Find where the given text appears and provide that cell's center as [X, Y] coordinate. 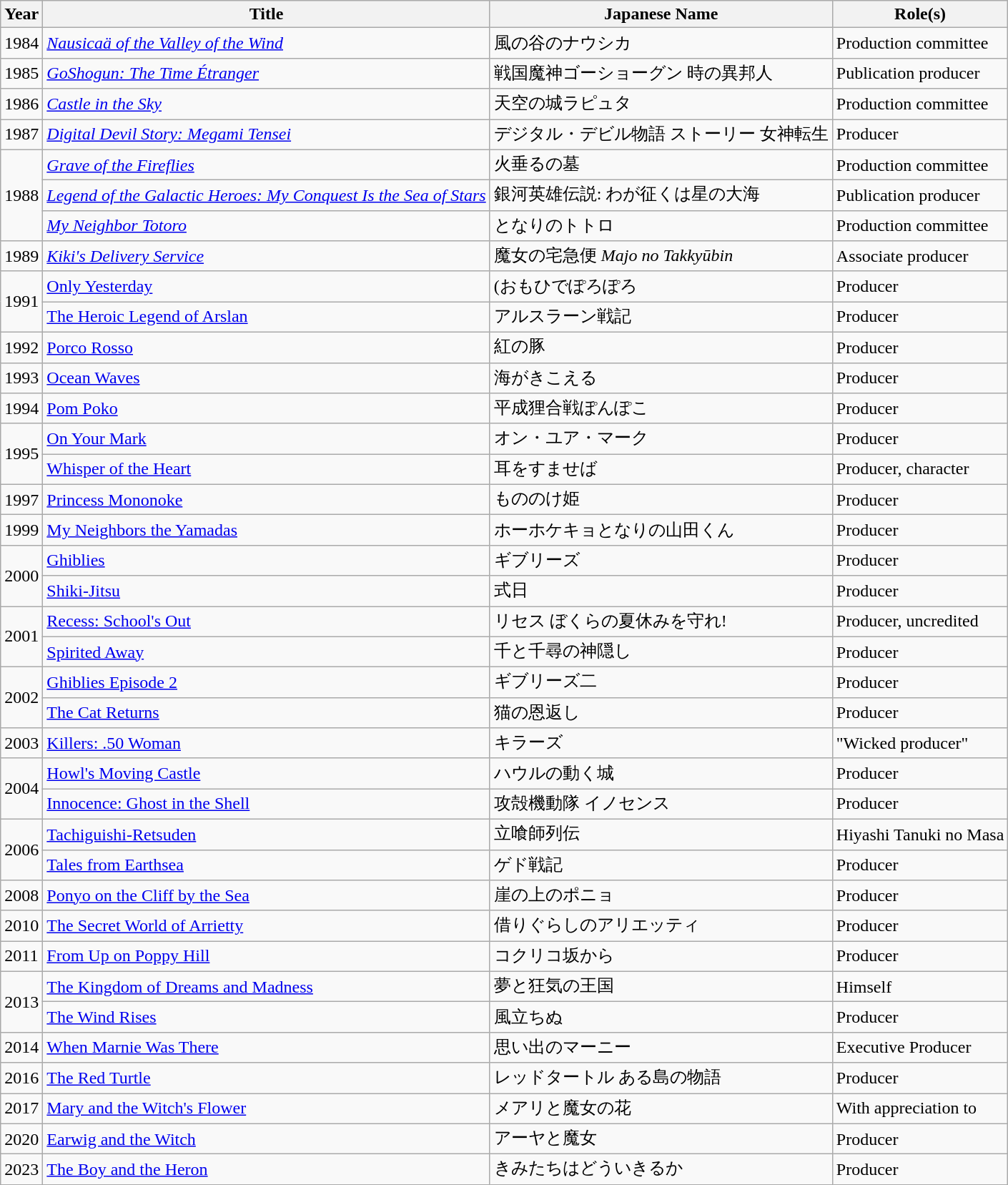
The Heroic Legend of Arslan [266, 318]
魔女の宅急便 Majo no Takkyūbin [661, 256]
思い出のマーニー [661, 1047]
風立ちぬ [661, 1017]
Title [266, 14]
Nausicaä of the Valley of the Wind [266, 43]
Ponyo on the Cliff by the Sea [266, 895]
攻殻機動隊 イノセンス [661, 804]
2023 [21, 1170]
Grave of the Fireflies [266, 164]
2002 [21, 698]
アーヤと魔女 [661, 1139]
平成狸合戦ぽんぽこ [661, 409]
Ocean Waves [266, 378]
2013 [21, 1001]
オン・ユア・マーク [661, 439]
Castle in the Sky [266, 104]
Year [21, 14]
The Wind Rises [266, 1017]
2014 [21, 1047]
きみたちはどういきるか [661, 1170]
1987 [21, 134]
Princess Mononoke [266, 499]
Spirited Away [266, 652]
My Neighbors the Yamadas [266, 531]
1991 [21, 302]
The Kingdom of Dreams and Madness [266, 987]
借りぐらしのアリエッティ [661, 925]
The Red Turtle [266, 1078]
On Your Mark [266, 439]
もののけ姫 [661, 499]
キラーズ [661, 744]
アルスラーン戦記 [661, 318]
Associate producer [920, 256]
銀河英雄伝説: わが征くは星の大海 [661, 196]
Whisper of the Heart [266, 469]
式日 [661, 591]
耳をすませば [661, 469]
Porco Rosso [266, 348]
Shiki-Jitsu [266, 591]
1995 [21, 453]
Role(s) [920, 14]
Producer, character [920, 469]
The Secret World of Arrietty [266, 925]
Legend of the Galactic Heroes: My Conquest Is the Sea of Stars [266, 196]
Only Yesterday [266, 286]
2017 [21, 1108]
Tales from Earthsea [266, 865]
ホーホケキョとなりの山田くん [661, 531]
2020 [21, 1139]
1989 [21, 256]
From Up on Poppy Hill [266, 957]
Himself [920, 987]
ギブリーズ二 [661, 682]
2003 [21, 744]
1993 [21, 378]
リセス ぼくらの夏休みを守れ! [661, 622]
紅の豚 [661, 348]
1994 [21, 409]
2011 [21, 957]
"Wicked producer" [920, 744]
Japanese Name [661, 14]
ゲド戦記 [661, 865]
2016 [21, 1078]
The Boy and the Heron [266, 1170]
ハウルの動く城 [661, 774]
The Cat Returns [266, 712]
Kiki's Delivery Service [266, 256]
1984 [21, 43]
Ghiblies Episode 2 [266, 682]
1992 [21, 348]
立喰師列伝 [661, 834]
Producer, uncredited [920, 622]
2008 [21, 895]
千と千尋の神隠し [661, 652]
1985 [21, 73]
Mary and the Witch's Flower [266, 1108]
夢と狂気の王国 [661, 987]
GoShogun: The Time Étranger [266, 73]
メアリと魔女の花 [661, 1108]
レッドタートル ある島の物語 [661, 1078]
With appreciation to [920, 1108]
Tachiguishi-Retsuden [266, 834]
1999 [21, 531]
Killers: .50 Woman [266, 744]
猫の恩返し [661, 712]
崖の上のポニョ [661, 895]
When Marnie Was There [266, 1047]
Digital Devil Story: Megami Tensei [266, 134]
火垂るの墓 [661, 164]
ギブリーズ [661, 561]
Howl's Moving Castle [266, 774]
My Neighbor Totoro [266, 226]
2004 [21, 788]
2006 [21, 850]
海がきこえる [661, 378]
天空の城ラピュタ [661, 104]
1986 [21, 104]
戦国魔神ゴーショーグン 時の異邦人 [661, 73]
Pom Poko [266, 409]
コクリコ坂から [661, 957]
2000 [21, 575]
Executive Producer [920, 1047]
Recess: School's Out [266, 622]
Earwig and the Witch [266, 1139]
(おもひでぽろぽろ [661, 286]
Hiyashi Tanuki no Masa [920, 834]
デジタル・デビル物語 ストーリー 女神転生 [661, 134]
Innocence: Ghost in the Shell [266, 804]
風の谷のナウシカ [661, 43]
2010 [21, 925]
2001 [21, 636]
1997 [21, 499]
となりのトトロ [661, 226]
Ghiblies [266, 561]
1988 [21, 195]
